For the text-containing cell, return its midpoint in [x, y] coordinate format. 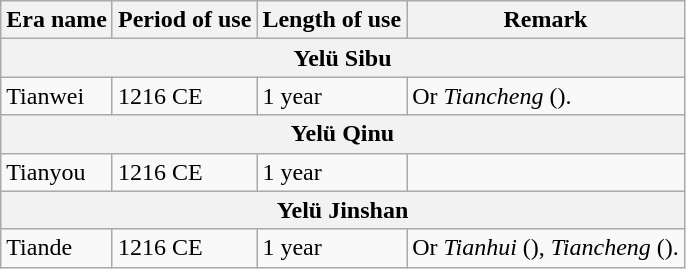
Era name [57, 20]
Or Tianhui (), Tiancheng (). [546, 248]
Tiande [57, 248]
Yelü Jinshan [343, 210]
Or Tiancheng (). [546, 96]
Tianwei [57, 96]
Tianyou [57, 172]
Period of use [184, 20]
Length of use [332, 20]
Yelü Qinu [343, 134]
Yelü Sibu [343, 58]
Remark [546, 20]
